For the text-containing cell, return its midpoint in [x, y] coordinate format. 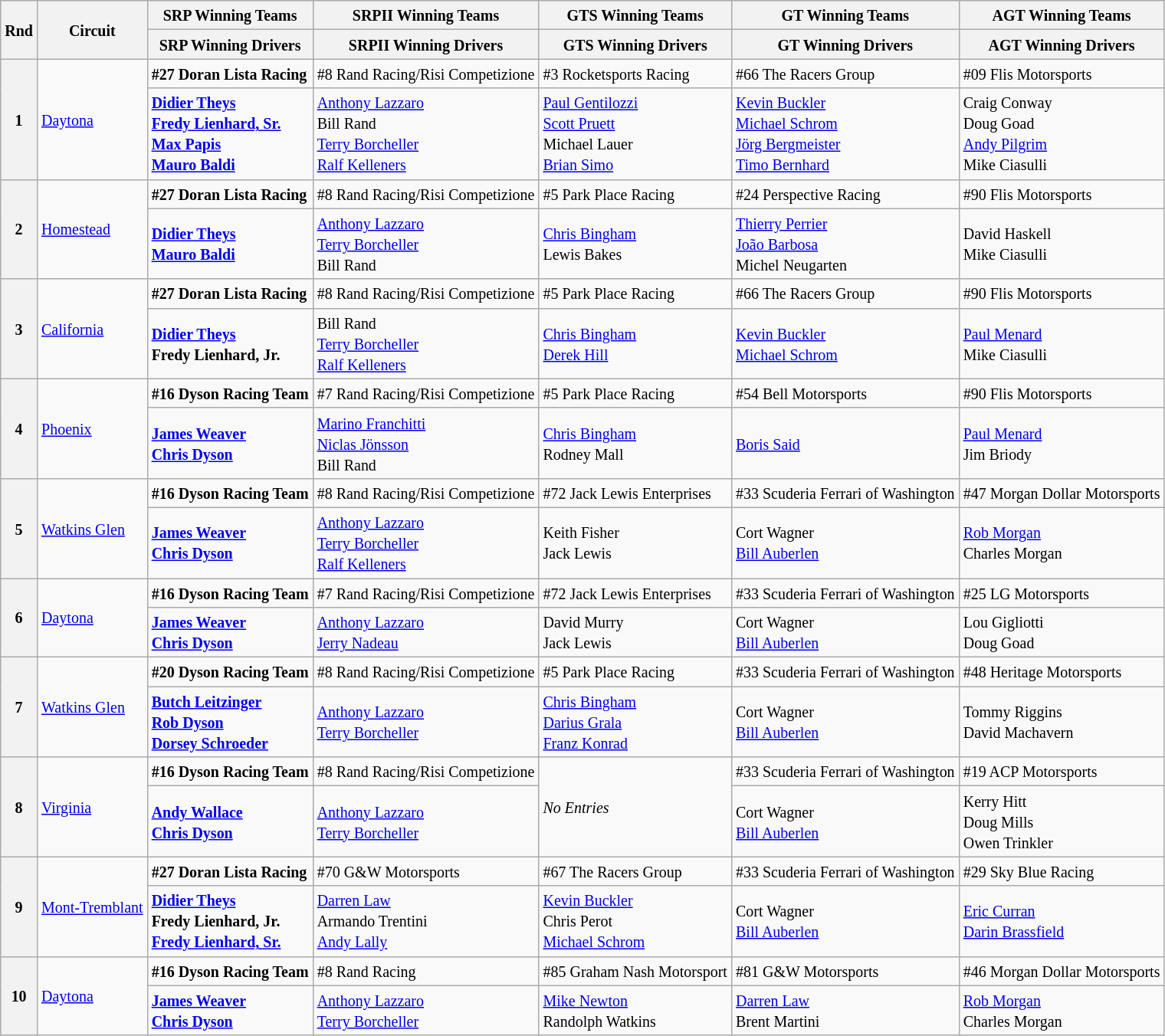
AGT Winning Teams [1062, 15]
SRPII Winning Teams [426, 15]
6 [19, 618]
2 [19, 229]
SRP Winning Drivers [230, 44]
#3 Rocketsports Racing [635, 74]
Butch Leitzinger Rob Dyson Dorsey Schroeder [230, 722]
#81 G&W Motorsports [845, 971]
Virginia [92, 807]
4 [19, 428]
#8 Rand Racing [426, 971]
Kerry Hitt Doug Mills Owen Trinkler [1062, 821]
#47 Morgan Dollar Motorsports [1062, 493]
9 [19, 906]
No Entries [635, 807]
10 [19, 996]
GT Winning Drivers [845, 44]
Mont-Tremblant [92, 906]
Thierry Perrier João Barbosa Michel Neugarten [845, 244]
Kevin Buckler Michael Schrom [845, 343]
1 [19, 120]
Kevin Buckler Chris Perot Michael Schrom [635, 921]
#24 Perspective Racing [845, 194]
Craig Conway Doug Goad Andy Pilgrim Mike Ciasulli [1062, 133]
California [92, 329]
AGT Winning Drivers [1062, 44]
#48 Heritage Motorsports [1062, 672]
Rnd [19, 30]
Paul Menard Jim Briody [1062, 443]
#20 Dyson Racing Team [230, 672]
Marino Franchitti Niclas Jönsson Bill Rand [426, 443]
#29 Sky Blue Racing [1062, 871]
GTS Winning Drivers [635, 44]
Phoenix [92, 428]
Eric Curran Darin Brassfield [1062, 921]
Bill Rand Terry Borcheller Ralf Kelleners [426, 343]
Didier Theys Mauro Baldi [230, 244]
SRPII Winning Drivers [426, 44]
Anthony Lazzaro Terry Borcheller Bill Rand [426, 244]
Darren Law Armando Trentini Andy Lally [426, 921]
SRP Winning Teams [230, 15]
GT Winning Teams [845, 15]
Lou Gigliotti Doug Goad [1062, 633]
#09 Flis Motorsports [1062, 74]
Andy Wallace Chris Dyson [230, 821]
Kevin Buckler Michael Schrom Jörg Bergmeister Timo Bernhard [845, 133]
#46 Morgan Dollar Motorsports [1062, 971]
3 [19, 329]
#19 ACP Motorsports [1062, 772]
Anthony Lazzaro Terry Borcheller Ralf Kelleners [426, 543]
Chris Bingham Rodney Mall [635, 443]
Didier Theys Fredy Lienhard, Jr. [230, 343]
7 [19, 707]
Chris Bingham Darius Grala Franz Konrad [635, 722]
#25 LG Motorsports [1062, 592]
#67 The Racers Group [635, 871]
David Murry Jack Lewis [635, 633]
Boris Said [845, 443]
#85 Graham Nash Motorsport [635, 971]
Mike Newton Randolph Watkins [635, 1010]
Keith Fisher Jack Lewis [635, 543]
Didier Theys Fredy Lienhard, Jr. Fredy Lienhard, Sr. [230, 921]
Anthony Lazzaro Jerry Nadeau [426, 633]
Tommy Riggins David Machavern [1062, 722]
5 [19, 528]
Chris Bingham Derek Hill [635, 343]
Homestead [92, 229]
#70 G&W Motorsports [426, 871]
#54 Bell Motorsports [845, 393]
8 [19, 807]
Paul Menard Mike Ciasulli [1062, 343]
Circuit [92, 30]
Paul Gentilozzi Scott Pruett Michael Lauer Brian Simo [635, 133]
Chris Bingham Lewis Bakes [635, 244]
Darren Law Brent Martini [845, 1010]
David Haskell Mike Ciasulli [1062, 244]
Didier Theys Fredy Lienhard, Sr. Max Papis Mauro Baldi [230, 133]
GTS Winning Teams [635, 15]
Anthony Lazzaro Bill Rand Terry Borcheller Ralf Kelleners [426, 133]
